Pinpoint the cell where the given text exists, returning its [X, Y] midpoint coordinate. 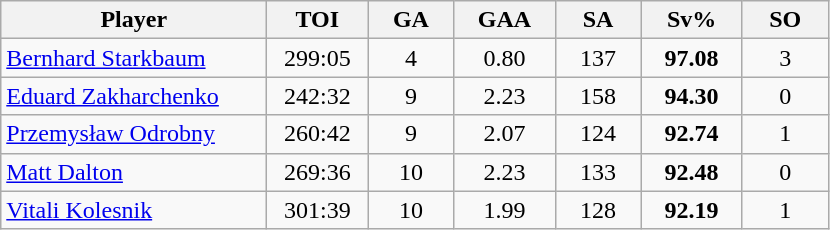
92.48 [692, 172]
GA [411, 20]
Bernhard Starkbaum [134, 58]
Player [134, 20]
Matt Dalton [134, 172]
Eduard Zakharchenko [134, 96]
GAA [504, 20]
158 [598, 96]
SO [785, 20]
92.74 [692, 134]
299:05 [318, 58]
92.19 [692, 210]
94.30 [692, 96]
301:39 [318, 210]
3 [785, 58]
0.80 [504, 58]
Przemysław Odrobny [134, 134]
269:36 [318, 172]
97.08 [692, 58]
4 [411, 58]
260:42 [318, 134]
133 [598, 172]
2.07 [504, 134]
TOI [318, 20]
Vitali Kolesnik [134, 210]
137 [598, 58]
Sv% [692, 20]
124 [598, 134]
SA [598, 20]
242:32 [318, 96]
128 [598, 210]
1.99 [504, 210]
